Determine the (x, y) coordinate at the center of the cell enclosing the given text.  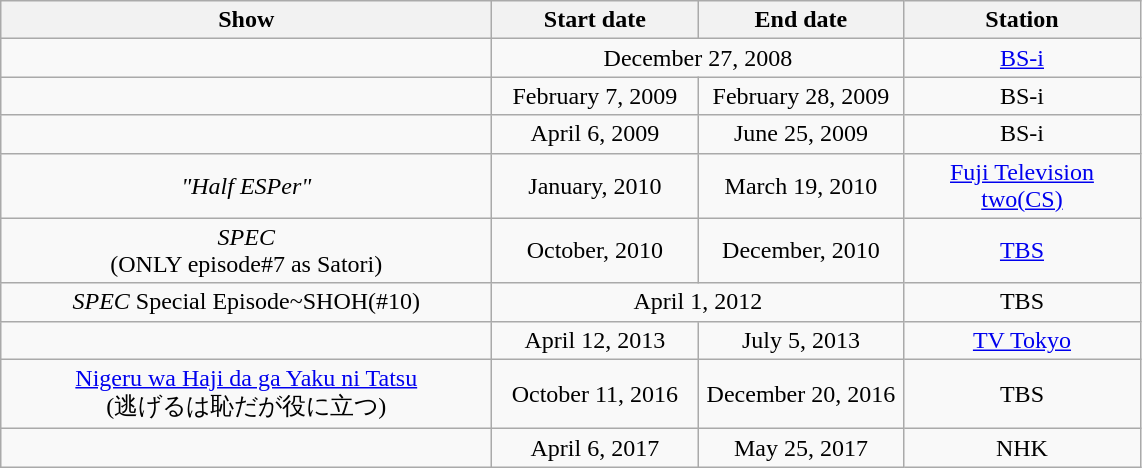
June 25, 2009 (801, 134)
December, 2010 (801, 250)
Fuji Television two(CS) (1022, 186)
NHK (1022, 448)
July 5, 2013 (801, 340)
End date (801, 20)
December 20, 2016 (801, 394)
April 6, 2017 (595, 448)
SPEC Special Episode~SHOH(#10) (246, 302)
Show (246, 20)
TV Tokyo (1022, 340)
January, 2010 (595, 186)
"Half ESPer" (246, 186)
February 28, 2009 (801, 96)
Start date (595, 20)
March 19, 2010 (801, 186)
May 25, 2017 (801, 448)
Nigeru wa Haji da ga Yaku ni Tatsu(逃げるは恥だが役に立つ) (246, 394)
April 1, 2012 (698, 302)
SPEC(ONLY episode#7 as Satori) (246, 250)
April 6, 2009 (595, 134)
October, 2010 (595, 250)
February 7, 2009 (595, 96)
April 12, 2013 (595, 340)
Station (1022, 20)
December 27, 2008 (698, 58)
October 11, 2016 (595, 394)
